Scan for the cell matching the given text and deliver its (x, y) coordinate at center. 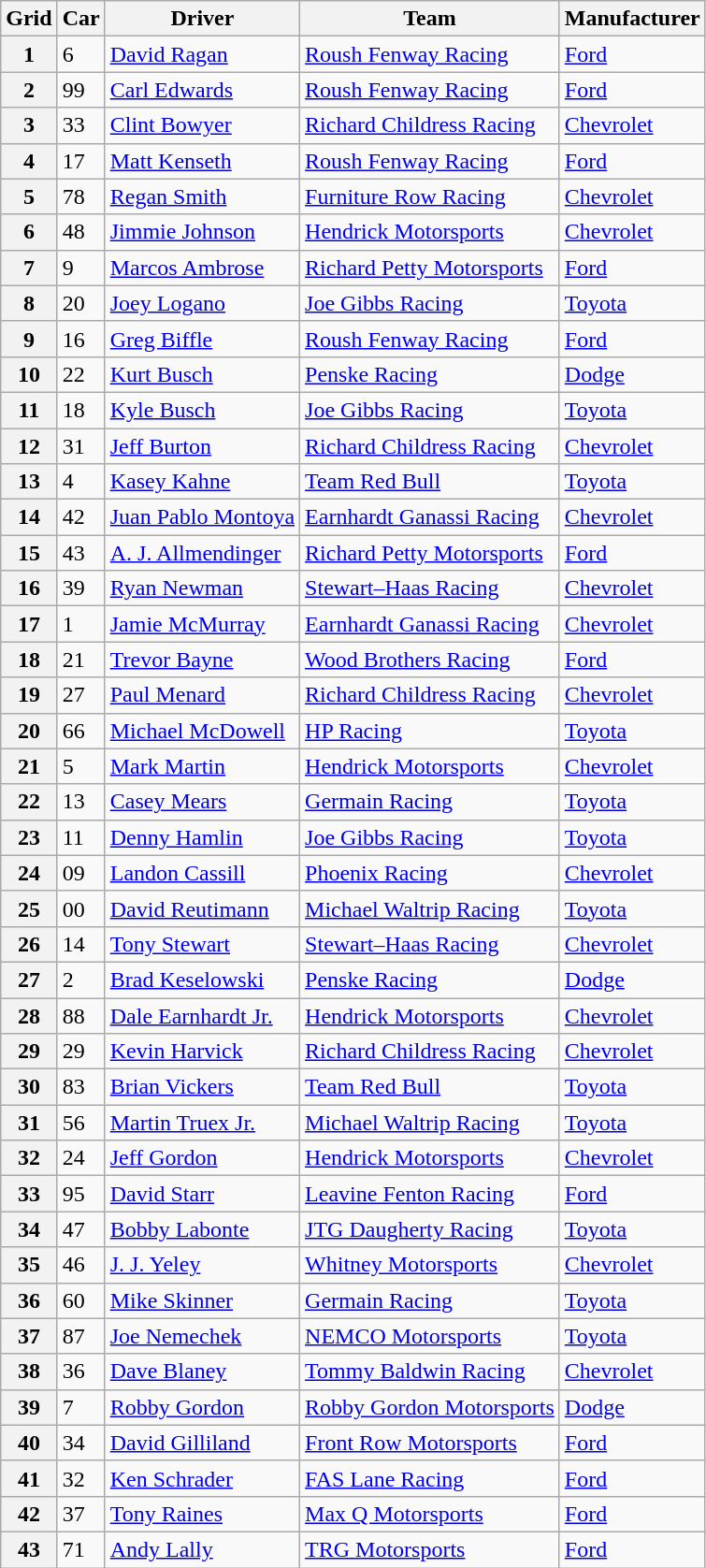
Kasey Kahne (202, 482)
HP Racing (430, 731)
Bobby Labonte (202, 1229)
12 (29, 446)
Mark Martin (202, 766)
Landon Cassill (202, 873)
66 (80, 731)
Joe Nemechek (202, 1336)
95 (80, 1194)
Max Q Motorsports (430, 1514)
Furniture Row Racing (430, 196)
FAS Lane Racing (430, 1478)
8 (29, 303)
35 (29, 1265)
Leavine Fenton Racing (430, 1194)
88 (80, 1015)
Paul Menard (202, 695)
Jimmie Johnson (202, 232)
NEMCO Motorsports (430, 1336)
Dale Earnhardt Jr. (202, 1015)
Clint Bowyer (202, 125)
Denny Hamlin (202, 837)
Casey Mears (202, 802)
3 (29, 125)
Joey Logano (202, 303)
Team (430, 19)
Matt Kenseth (202, 161)
Tony Stewart (202, 944)
Jeff Burton (202, 446)
48 (80, 232)
David Ragan (202, 54)
Tommy Baldwin Racing (430, 1372)
30 (29, 1087)
87 (80, 1336)
Andy Lally (202, 1549)
JTG Daugherty Racing (430, 1229)
Brad Keselowski (202, 980)
83 (80, 1087)
40 (29, 1443)
Tony Raines (202, 1514)
Ken Schrader (202, 1478)
Jeff Gordon (202, 1158)
Robby Gordon Motorsports (430, 1407)
Michael McDowell (202, 731)
00 (80, 908)
Kevin Harvick (202, 1052)
Robby Gordon (202, 1407)
15 (29, 553)
Brian Vickers (202, 1087)
99 (80, 90)
David Starr (202, 1194)
71 (80, 1549)
Carl Edwards (202, 90)
60 (80, 1300)
Front Row Motorsports (430, 1443)
Dave Blaney (202, 1372)
41 (29, 1478)
Driver (202, 19)
Ryan Newman (202, 588)
78 (80, 196)
Kyle Busch (202, 410)
David Reutimann (202, 908)
Phoenix Racing (430, 873)
Juan Pablo Montoya (202, 517)
25 (29, 908)
Whitney Motorsports (430, 1265)
Jamie McMurray (202, 624)
J. J. Yeley (202, 1265)
26 (29, 944)
David Gilliland (202, 1443)
Martin Truex Jr. (202, 1123)
Trevor Bayne (202, 660)
19 (29, 695)
Marcos Ambrose (202, 268)
Kurt Busch (202, 374)
Mike Skinner (202, 1300)
46 (80, 1265)
Wood Brothers Racing (430, 660)
A. J. Allmendinger (202, 553)
Grid (29, 19)
10 (29, 374)
28 (29, 1015)
09 (80, 873)
56 (80, 1123)
47 (80, 1229)
23 (29, 837)
Regan Smith (202, 196)
38 (29, 1372)
Manufacturer (632, 19)
Car (80, 19)
TRG Motorsports (430, 1549)
Greg Biffle (202, 339)
